Return the (x, y) coordinate for the center point of the cell that contains the specified text.  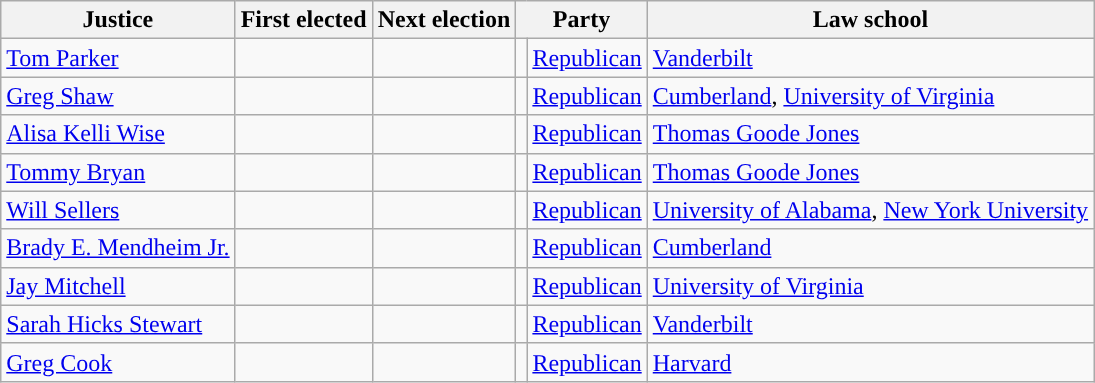
Jay Mitchell (118, 286)
Sarah Hicks Stewart (118, 324)
Justice (118, 20)
University of Virginia (870, 286)
Tommy Bryan (118, 172)
Alisa Kelli Wise (118, 134)
Cumberland, University of Virginia (870, 96)
Will Sellers (118, 210)
Greg Shaw (118, 96)
Next election (444, 20)
Law school (870, 20)
Harvard (870, 362)
Cumberland (870, 248)
Greg Cook (118, 362)
Party (582, 20)
Brady E. Mendheim Jr. (118, 248)
University of Alabama, New York University (870, 210)
First elected (304, 20)
Tom Parker (118, 58)
